Determine the (X, Y) coordinate at the center of the cell enclosing the given text.  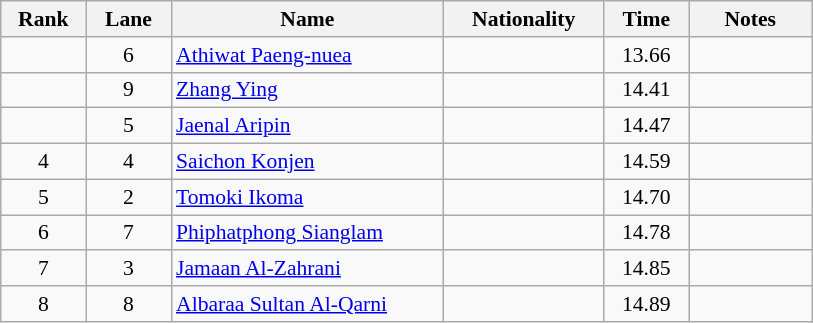
13.66 (646, 55)
Phiphatphong Sianglam (308, 233)
Lane (128, 19)
Jaenal Aripin (308, 126)
14.70 (646, 197)
14.89 (646, 304)
Rank (44, 19)
2 (128, 197)
Zhang Ying (308, 90)
Albaraa Sultan Al-Qarni (308, 304)
Athiwat Paeng-nuea (308, 55)
Name (308, 19)
Notes (750, 19)
14.59 (646, 162)
Time (646, 19)
14.85 (646, 269)
3 (128, 269)
14.41 (646, 90)
Tomoki Ikoma (308, 197)
Saichon Konjen (308, 162)
Nationality (524, 19)
Jamaan Al-Zahrani (308, 269)
9 (128, 90)
14.78 (646, 233)
14.47 (646, 126)
